Provide the (x, y) coordinate of the cell's center where the given text is located.  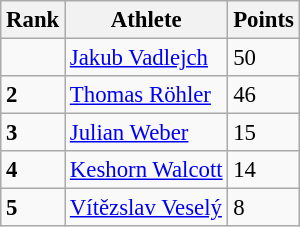
Julian Weber (146, 133)
4 (33, 170)
50 (264, 58)
3 (33, 133)
Jakub Vadlejch (146, 58)
2 (33, 95)
Points (264, 20)
Vítězslav Veselý (146, 208)
Thomas Röhler (146, 95)
Rank (33, 20)
46 (264, 95)
Keshorn Walcott (146, 170)
14 (264, 170)
8 (264, 208)
Athlete (146, 20)
5 (33, 208)
15 (264, 133)
